Capture the cell that displays the provided text and extract its (x, y) central coordinate. 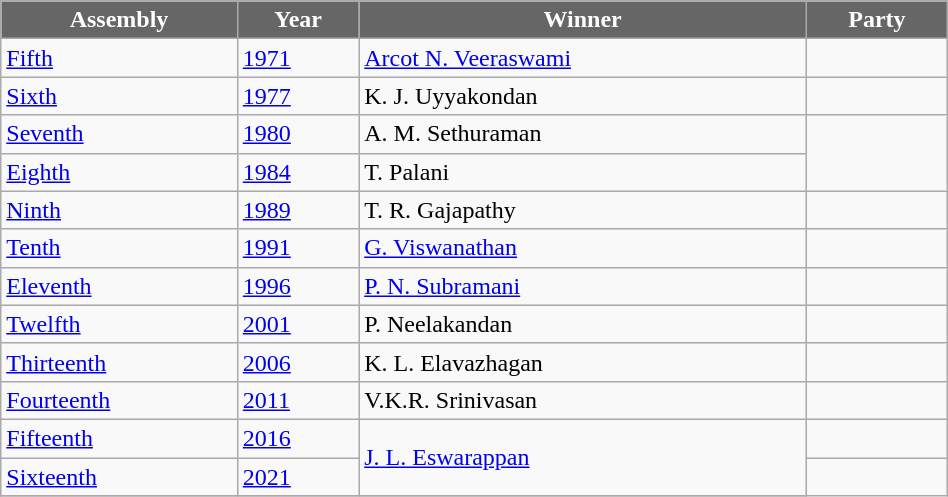
Arcot N. Veeraswami (583, 58)
V.K.R. Srinivasan (583, 400)
G. Viswanathan (583, 248)
1980 (298, 134)
Eighth (120, 172)
1991 (298, 248)
2016 (298, 438)
Twelfth (120, 324)
1984 (298, 172)
T. R. Gajapathy (583, 210)
1996 (298, 286)
P. Neelakandan (583, 324)
1977 (298, 96)
2006 (298, 362)
T. Palani (583, 172)
Winner (583, 20)
Assembly (120, 20)
1971 (298, 58)
K. L. Elavazhagan (583, 362)
Sixteenth (120, 477)
K. J. Uyyakondan (583, 96)
Fifteenth (120, 438)
J. L. Eswarappan (583, 457)
1989 (298, 210)
Seventh (120, 134)
Ninth (120, 210)
Tenth (120, 248)
Eleventh (120, 286)
Thirteenth (120, 362)
A. M. Sethuraman (583, 134)
2021 (298, 477)
Fourteenth (120, 400)
P. N. Subramani (583, 286)
2011 (298, 400)
Party (878, 20)
2001 (298, 324)
Sixth (120, 96)
Fifth (120, 58)
Year (298, 20)
